Return the [x, y] coordinate for the center point of the cell that contains the specified text.  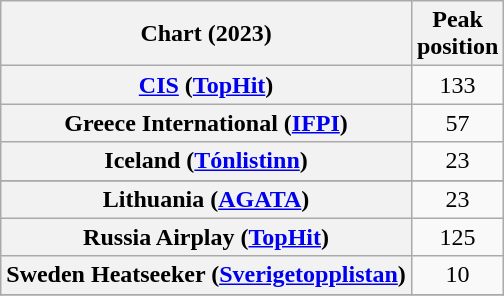
Chart (2023) [206, 34]
10 [457, 275]
57 [457, 123]
125 [457, 237]
Russia Airplay (TopHit) [206, 237]
Greece International (IFPI) [206, 123]
Peakposition [457, 34]
Lithuania (AGATA) [206, 199]
Sweden Heatseeker (Sverigetopplistan) [206, 275]
CIS (TopHit) [206, 85]
Iceland (Tónlistinn) [206, 161]
133 [457, 85]
